Locate the cell with the specified text and output its [x, y] center coordinate. 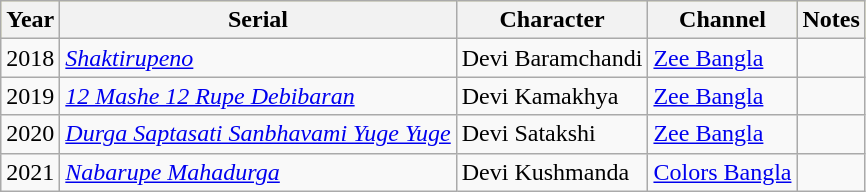
Shaktirupeno [258, 58]
Devi Baramchandi [552, 58]
Devi Kushmanda [552, 172]
Channel [722, 20]
12 Mashe 12 Rupe Debibaran [258, 96]
Character [552, 20]
Year [30, 20]
Durga Saptasati Sanbhavami Yuge Yuge [258, 134]
2019 [30, 96]
Nabarupe Mahadurga [258, 172]
2021 [30, 172]
Devi Satakshi [552, 134]
Serial [258, 20]
2020 [30, 134]
Colors Bangla [722, 172]
Devi Kamakhya [552, 96]
Notes [831, 20]
2018 [30, 58]
